Search for the cell housing the specified text and yield its (x, y) center coordinate. 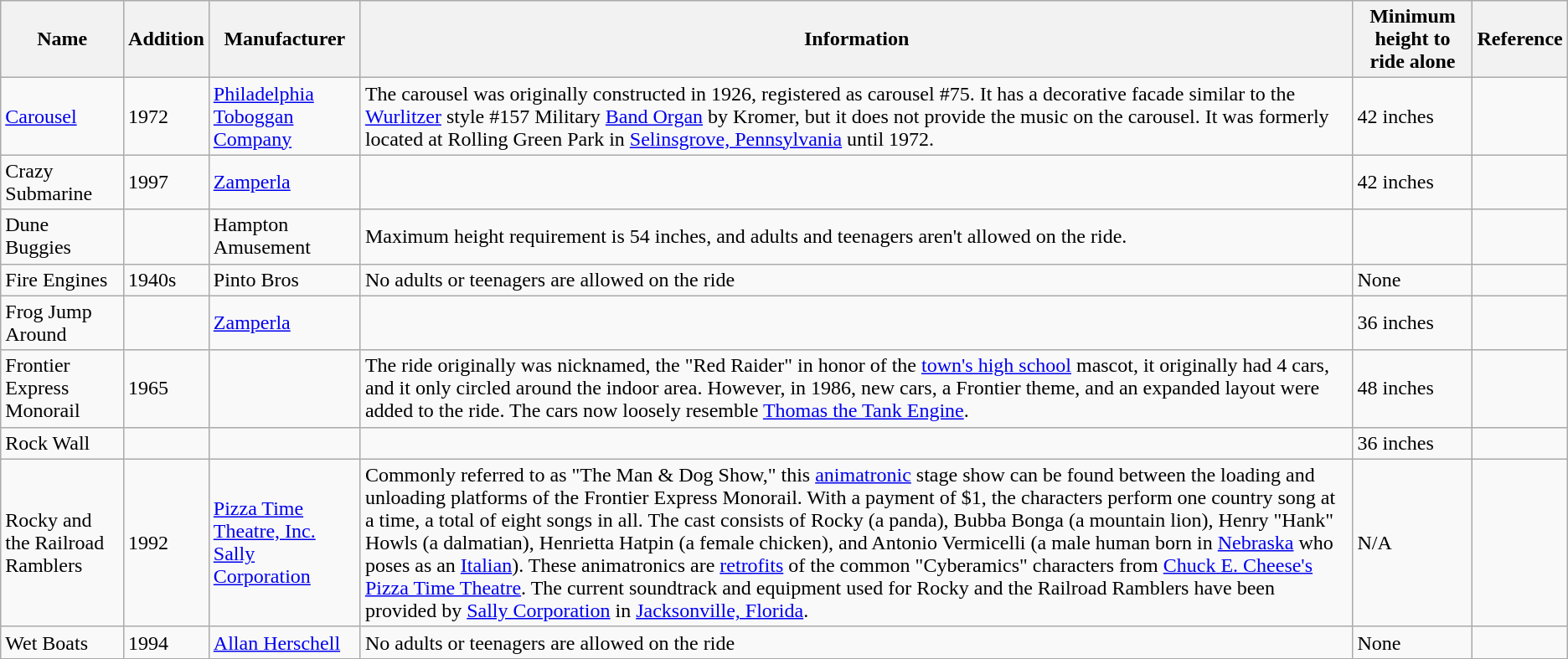
Rocky and the Railroad Ramblers (62, 543)
1997 (167, 183)
Carousel (62, 116)
Reference (1519, 39)
Addition (167, 39)
Pizza Time Theatre, Inc.Sally Corporation (285, 543)
Dune Buggies (62, 236)
1940s (167, 280)
Minimum height to ride alone (1412, 39)
Frontier Express Monorail (62, 389)
Maximum height requirement is 54 inches, and adults and teenagers aren't allowed on the ride. (856, 236)
Rock Wall (62, 443)
Fire Engines (62, 280)
1992 (167, 543)
Name (62, 39)
Frog Jump Around (62, 323)
N/A (1412, 543)
Philadelphia Toboggan Company (285, 116)
Crazy Submarine (62, 183)
48 inches (1412, 389)
1994 (167, 642)
1965 (167, 389)
Allan Herschell (285, 642)
Wet Boats (62, 642)
Hampton Amusement (285, 236)
Manufacturer (285, 39)
1972 (167, 116)
Information (856, 39)
Pinto Bros (285, 280)
